From the cell containing the given text, extract its center point as (X, Y) coordinate. 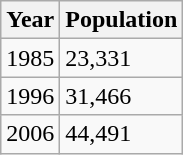
1985 (30, 58)
Population (122, 20)
23,331 (122, 58)
44,491 (122, 134)
31,466 (122, 96)
Year (30, 20)
1996 (30, 96)
2006 (30, 134)
